Provide the [X, Y] coordinate of the cell's center where the given text is located.  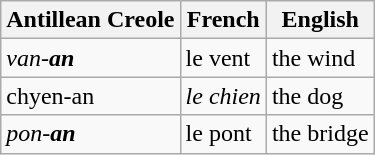
le vent [223, 58]
chyen-an [90, 96]
the dog [320, 96]
van-an [90, 58]
Antillean Creole [90, 20]
the wind [320, 58]
pon-an [90, 134]
English [320, 20]
le pont [223, 134]
le chien [223, 96]
the bridge [320, 134]
French [223, 20]
